From the cell containing the given text, extract its center point as [x, y] coordinate. 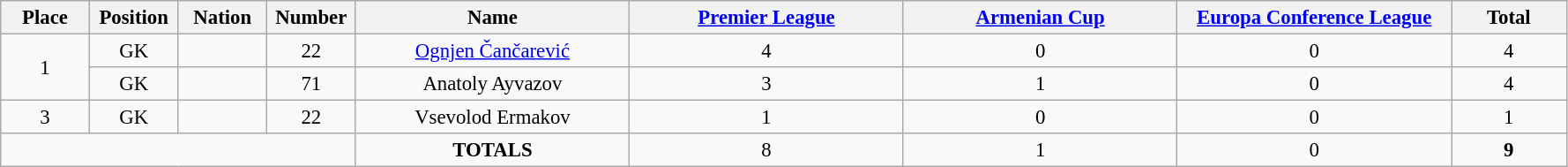
71 [312, 84]
Ognjen Čančarević [492, 51]
Nation [222, 18]
Position [134, 18]
Name [492, 18]
8 [767, 150]
TOTALS [492, 150]
Total [1510, 18]
Premier League [767, 18]
Europa Conference League [1314, 18]
Armenian Cup [1041, 18]
Anatoly Ayvazov [492, 84]
Number [312, 18]
Place [46, 18]
Vsevolod Ermakov [492, 118]
9 [1510, 150]
